Extract the [x, y] coordinate from the center of the cell holding the provided text.  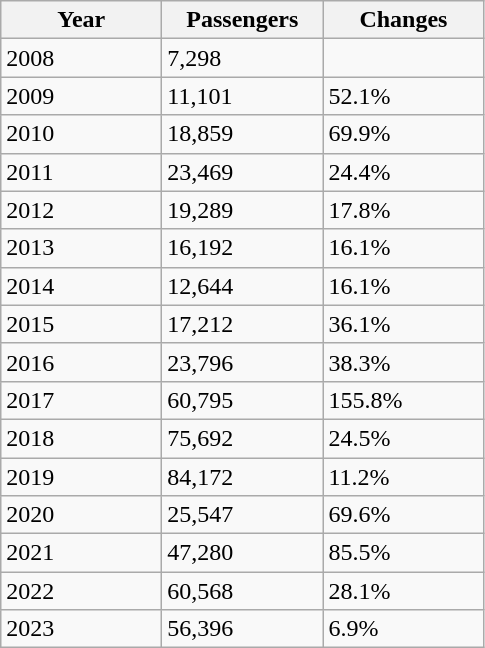
60,568 [242, 591]
28.1% [404, 591]
69.6% [404, 515]
2015 [82, 324]
25,547 [242, 515]
7,298 [242, 58]
47,280 [242, 553]
38.3% [404, 362]
2014 [82, 286]
2011 [82, 172]
75,692 [242, 438]
23,796 [242, 362]
2019 [82, 477]
16,192 [242, 248]
11,101 [242, 96]
17.8% [404, 210]
2010 [82, 134]
2020 [82, 515]
Changes [404, 20]
56,396 [242, 629]
Year [82, 20]
2021 [82, 553]
36.1% [404, 324]
2013 [82, 248]
12,644 [242, 286]
2012 [82, 210]
2016 [82, 362]
24.5% [404, 438]
155.8% [404, 400]
23,469 [242, 172]
2023 [82, 629]
60,795 [242, 400]
69.9% [404, 134]
Passengers [242, 20]
2017 [82, 400]
19,289 [242, 210]
2022 [82, 591]
2018 [82, 438]
2009 [82, 96]
17,212 [242, 324]
24.4% [404, 172]
84,172 [242, 477]
6.9% [404, 629]
2008 [82, 58]
11.2% [404, 477]
85.5% [404, 553]
18,859 [242, 134]
52.1% [404, 96]
